For the text-containing cell, return its midpoint in (x, y) coordinate format. 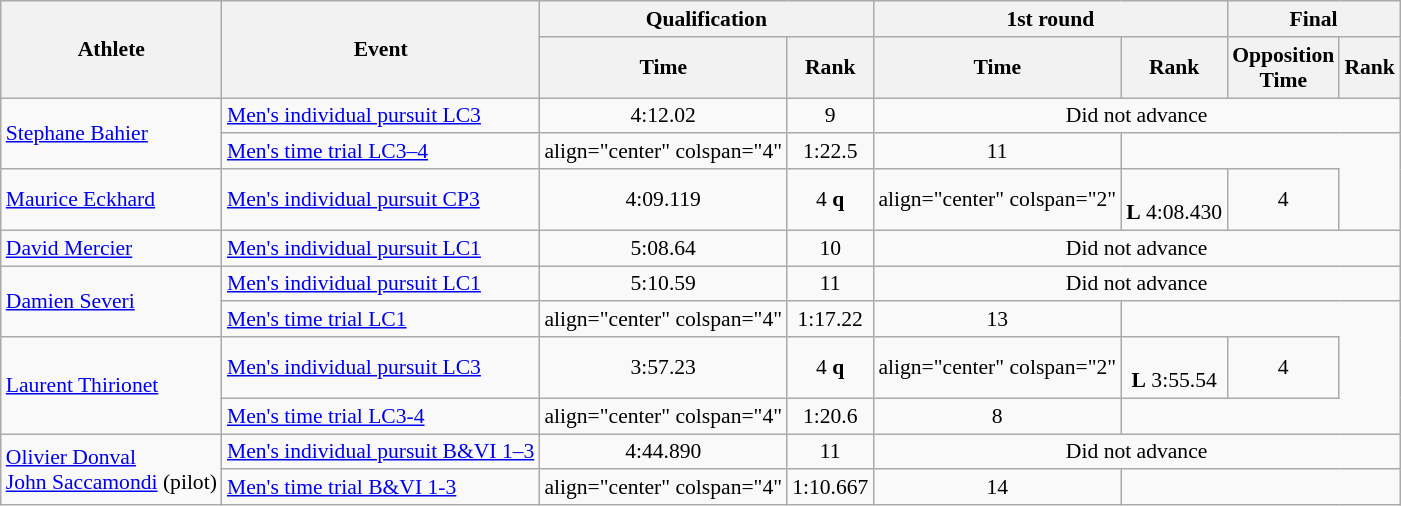
1st round (1050, 19)
Stephane Bahier (112, 134)
Qualification (706, 19)
3:57.23 (663, 368)
9 (830, 116)
1:20.6 (830, 416)
Men's individual pursuit CP3 (380, 200)
13 (997, 320)
Men's individual pursuit B&VI 1–3 (380, 452)
Maurice Eckhard (112, 200)
1:22.5 (830, 152)
1:17.22 (830, 320)
Athlete (112, 50)
5:08.64 (663, 248)
4:09.119 (663, 200)
8 (997, 416)
OppositionTime (1283, 68)
Men's time trial B&VI 1-3 (380, 488)
Men's time trial LC3-4 (380, 416)
Laurent Thirionet (112, 386)
Damien Severi (112, 302)
Men's time trial LC1 (380, 320)
L 4:08.430 (1174, 200)
4:44.890 (663, 452)
1:10.667 (830, 488)
Event (380, 50)
10 (830, 248)
Men's time trial LC3–4 (380, 152)
Final (1314, 19)
14 (997, 488)
L 3:55.54 (1174, 368)
David Mercier (112, 248)
4:12.02 (663, 116)
Olivier Donval John Saccamondi (pilot) (112, 470)
5:10.59 (663, 284)
